Extract the (x, y) coordinate from the center of the cell holding the provided text.  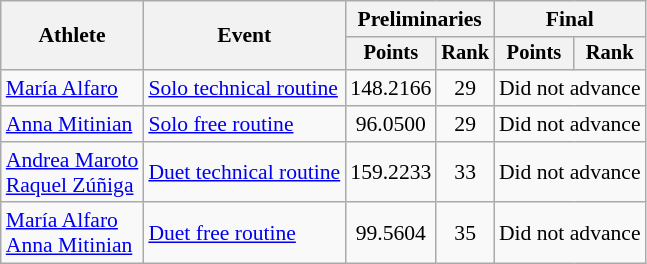
Final (570, 19)
Duet technical routine (244, 172)
Solo technical routine (244, 88)
Solo free routine (244, 124)
María Alfaro Anna Mitinian (72, 234)
96.0500 (390, 124)
148.2166 (390, 88)
Event (244, 36)
Andrea Maroto Raquel Zúñiga (72, 172)
35 (465, 234)
Preliminaries (420, 19)
Athlete (72, 36)
Anna Mitinian (72, 124)
33 (465, 172)
María Alfaro (72, 88)
159.2233 (390, 172)
Duet free routine (244, 234)
99.5604 (390, 234)
